Return the [x, y] coordinate for the center point of the cell that contains the specified text.  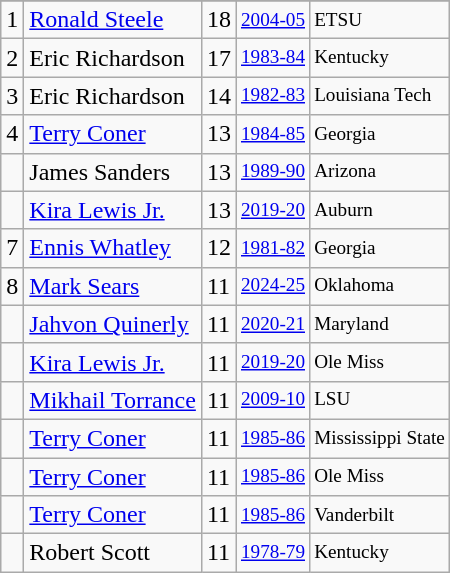
18 [218, 20]
1984-85 [272, 134]
1981-82 [272, 248]
Arizona [380, 172]
14 [218, 96]
1 [12, 20]
Jahvon Quinerly [113, 324]
1978-79 [272, 553]
LSU [380, 400]
Ronald Steele [113, 20]
Mississippi State [380, 438]
ETSU [380, 20]
1983-84 [272, 58]
2020-21 [272, 324]
Mikhail Torrance [113, 400]
Robert Scott [113, 553]
1989-90 [272, 172]
Mark Sears [113, 286]
Auburn [380, 210]
2004-05 [272, 20]
1982-83 [272, 96]
Oklahoma [380, 286]
2 [12, 58]
2024-25 [272, 286]
James Sanders [113, 172]
7 [12, 248]
3 [12, 96]
Ennis Whatley [113, 248]
Vanderbilt [380, 515]
17 [218, 58]
8 [12, 286]
Maryland [380, 324]
12 [218, 248]
2009-10 [272, 400]
Louisiana Tech [380, 96]
4 [12, 134]
